For the text-containing cell, return its midpoint in [x, y] coordinate format. 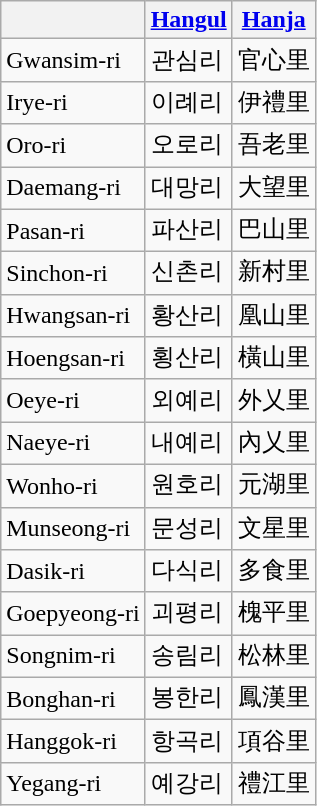
항곡리 [188, 742]
Oeye-ri [73, 400]
Hanggok-ri [73, 742]
관심리 [188, 60]
文星里 [274, 528]
문성리 [188, 528]
신촌리 [188, 274]
松林里 [274, 656]
吾老里 [274, 146]
凰山里 [274, 316]
外乂里 [274, 400]
多食里 [274, 572]
Goepyeong-ri [73, 614]
봉한리 [188, 698]
대망리 [188, 188]
오로리 [188, 146]
項谷里 [274, 742]
Hwangsan-ri [73, 316]
내예리 [188, 444]
예강리 [188, 784]
大望里 [274, 188]
송림리 [188, 656]
Dasik-ri [73, 572]
Oro-ri [73, 146]
이례리 [188, 102]
Daemang-ri [73, 188]
Pasan-ri [73, 230]
파산리 [188, 230]
Yegang-ri [73, 784]
官心里 [274, 60]
橫山里 [274, 358]
Bonghan-ri [73, 698]
황산리 [188, 316]
伊禮里 [274, 102]
鳳漢里 [274, 698]
Irye-ri [73, 102]
Naeye-ri [73, 444]
다식리 [188, 572]
Munseong-ri [73, 528]
禮江里 [274, 784]
新村里 [274, 274]
巴山里 [274, 230]
괴평리 [188, 614]
Gwansim-ri [73, 60]
內乂里 [274, 444]
Wonho-ri [73, 486]
槐平里 [274, 614]
元湖里 [274, 486]
외예리 [188, 400]
Hangul [188, 20]
Hanja [274, 20]
Hoengsan-ri [73, 358]
원호리 [188, 486]
횡산리 [188, 358]
Songnim-ri [73, 656]
Sinchon-ri [73, 274]
